Extract the [x, y] coordinate from the center of the cell holding the provided text.  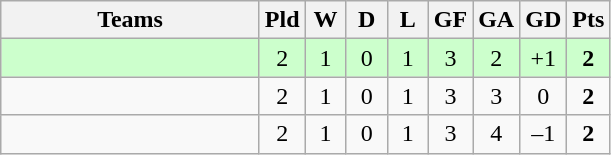
–1 [544, 134]
4 [496, 134]
GD [544, 20]
Teams [130, 20]
L [408, 20]
GF [450, 20]
+1 [544, 58]
W [326, 20]
D [366, 20]
GA [496, 20]
Pts [588, 20]
Pld [282, 20]
